From the cell containing the given text, extract its center point as (X, Y) coordinate. 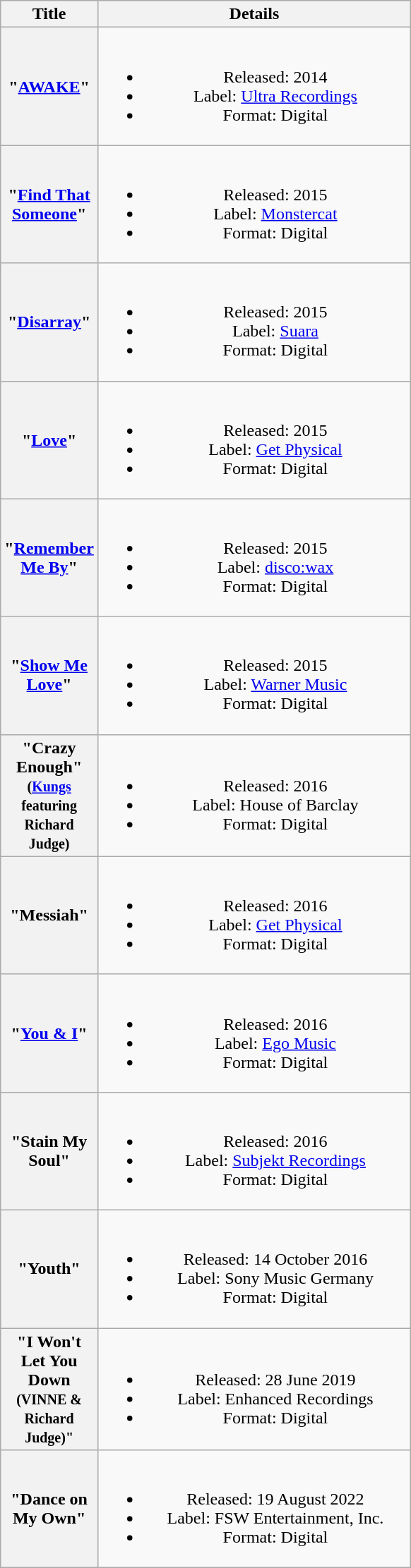
Released: 2016Label: Get PhysicalFormat: Digital (254, 916)
Released: 2015Label: MonstercatFormat: Digital (254, 205)
Released: 19 August 2022Label: FSW Entertainment, Inc.Format: Digital (254, 1509)
Released: 2014Label: Ultra RecordingsFormat: Digital (254, 86)
Released: 2015Label: Warner MusicFormat: Digital (254, 676)
Released: 2015Label: SuaraFormat: Digital (254, 322)
Released: 2015Label: disco:waxFormat: Digital (254, 557)
"I Won't Let You Down (VINNE & Richard Judge)" (49, 1388)
Released: 2015Label: Get PhysicalFormat: Digital (254, 440)
"You & I" (49, 1033)
"AWAKE" (49, 86)
Details (254, 14)
"Remember Me By" (49, 557)
Released: 2016Label: House of BarclayFormat: Digital (254, 796)
Released: 14 October 2016Label: Sony Music GermanyFormat: Digital (254, 1268)
Title (49, 14)
Released: 2016Label: Subjekt RecordingsFormat: Digital (254, 1151)
"Disarray" (49, 322)
"Show Me Love" (49, 676)
"Find That Someone" (49, 205)
Released: 28 June 2019Label: Enhanced RecordingsFormat: Digital (254, 1388)
"Crazy Enough" (Kungs featuring Richard Judge) (49, 796)
"Messiah" (49, 916)
"Love" (49, 440)
"Youth" (49, 1268)
Released: 2016Label: Ego MusicFormat: Digital (254, 1033)
"Dance on My Own" (49, 1509)
"Stain My Soul" (49, 1151)
